From the cell containing the given text, extract its center point as [x, y] coordinate. 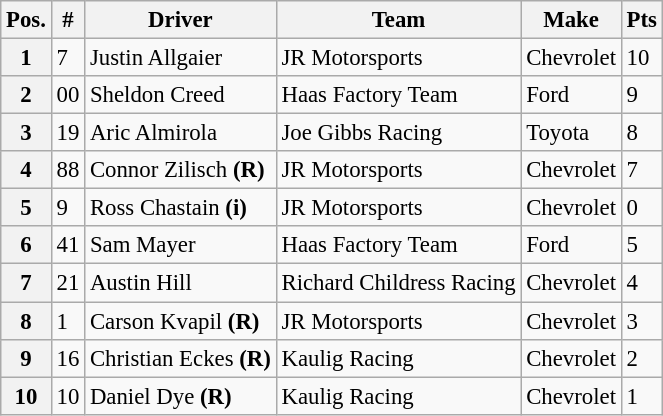
Toyota [571, 133]
Make [571, 20]
Connor Zilisch (R) [181, 170]
Aric Almirola [181, 133]
0 [642, 208]
Daniel Dye (R) [181, 396]
Sheldon Creed [181, 95]
Pts [642, 20]
00 [68, 95]
19 [68, 133]
Justin Allgaier [181, 58]
Sam Mayer [181, 245]
Driver [181, 20]
21 [68, 283]
Richard Childress Racing [398, 283]
Pos. [26, 20]
Carson Kvapil (R) [181, 321]
# [68, 20]
Ross Chastain (i) [181, 208]
6 [26, 245]
Team [398, 20]
16 [68, 358]
Joe Gibbs Racing [398, 133]
88 [68, 170]
Christian Eckes (R) [181, 358]
Austin Hill [181, 283]
41 [68, 245]
